Search for the cell housing the specified text and yield its [x, y] center coordinate. 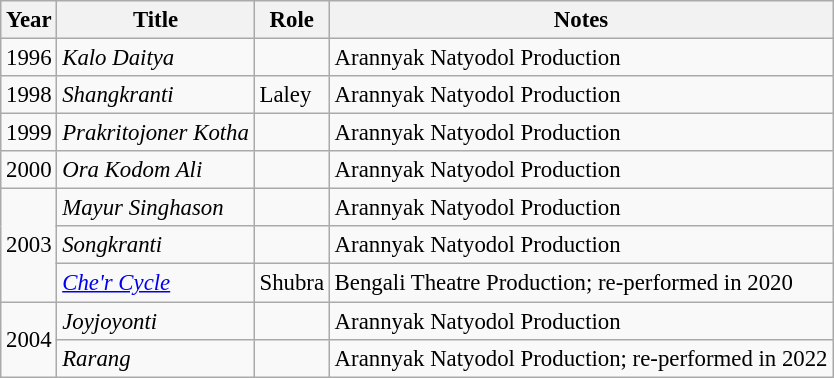
Songkranti [156, 245]
2003 [29, 246]
Year [29, 20]
Arannyak Natyodol Production; re-performed in 2022 [580, 358]
1999 [29, 133]
Rarang [156, 358]
Shubra [292, 283]
Shangkranti [156, 95]
Bengali Theatre Production; re-performed in 2020 [580, 283]
Mayur Singhason [156, 208]
2000 [29, 170]
Laley [292, 95]
2004 [29, 340]
1998 [29, 95]
Che'r Cycle [156, 283]
Notes [580, 20]
Title [156, 20]
Kalo Daitya [156, 58]
1996 [29, 58]
Prakritojoner Kotha [156, 133]
Joyjoyonti [156, 321]
Role [292, 20]
Ora Kodom Ali [156, 170]
